Capture the cell that displays the provided text and extract its (X, Y) central coordinate. 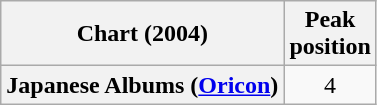
Chart (2004) (142, 34)
Japanese Albums (Oricon) (142, 85)
Peak position (330, 34)
4 (330, 85)
